Identify which cell holds the provided text, then report its (X, Y) central coordinate. 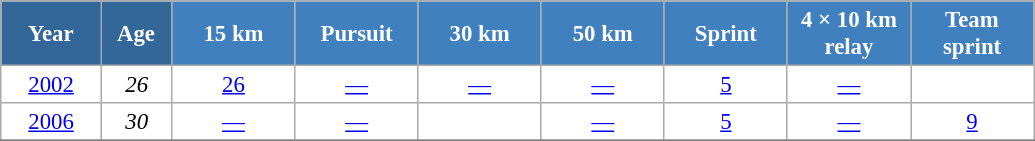
Pursuit (356, 34)
Team sprint (972, 34)
2006 (52, 122)
15 km (234, 34)
30 km (480, 34)
9 (972, 122)
50 km (602, 34)
Year (52, 34)
30 (136, 122)
Sprint (726, 34)
2002 (52, 85)
4 × 10 km relay (848, 34)
Age (136, 34)
